Scan for the cell matching the given text and deliver its (X, Y) coordinate at center. 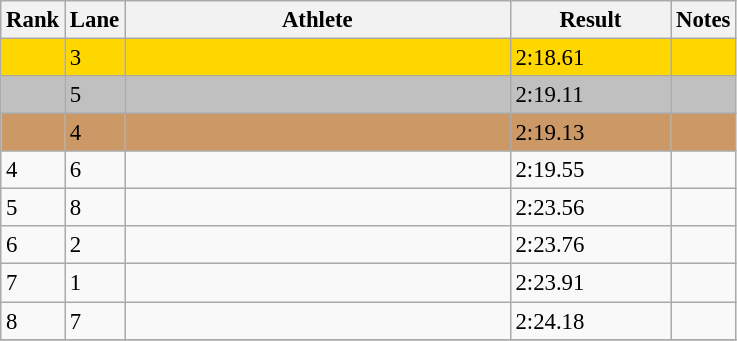
1 (95, 283)
Result (590, 20)
2:24.18 (590, 321)
2:19.13 (590, 133)
2:19.11 (590, 95)
3 (95, 58)
Rank (33, 20)
2:23.76 (590, 245)
2 (95, 245)
2:18.61 (590, 58)
2:19.55 (590, 170)
Notes (704, 20)
2:23.56 (590, 208)
Athlete (318, 20)
Lane (95, 20)
2:23.91 (590, 283)
